Output the [X, Y] coordinate of the center of the cell containing the given text.  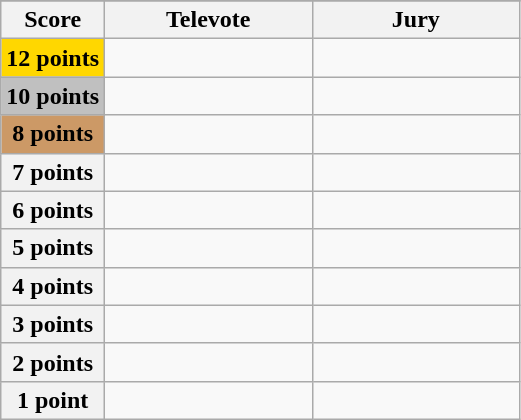
2 points [53, 362]
Score [53, 20]
10 points [53, 96]
1 point [53, 400]
5 points [53, 248]
3 points [53, 324]
7 points [53, 172]
Televote [209, 20]
Jury [416, 20]
4 points [53, 286]
12 points [53, 58]
8 points [53, 134]
6 points [53, 210]
